Scan for the cell matching the given text and deliver its [x, y] coordinate at center. 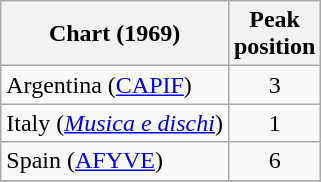
Spain (AFYVE) [115, 161]
Peakposition [274, 34]
Chart (1969) [115, 34]
Argentina (CAPIF) [115, 85]
3 [274, 85]
Italy (Musica e dischi) [115, 123]
1 [274, 123]
6 [274, 161]
